Determine the (x, y) coordinate at the center of the cell enclosing the given text.  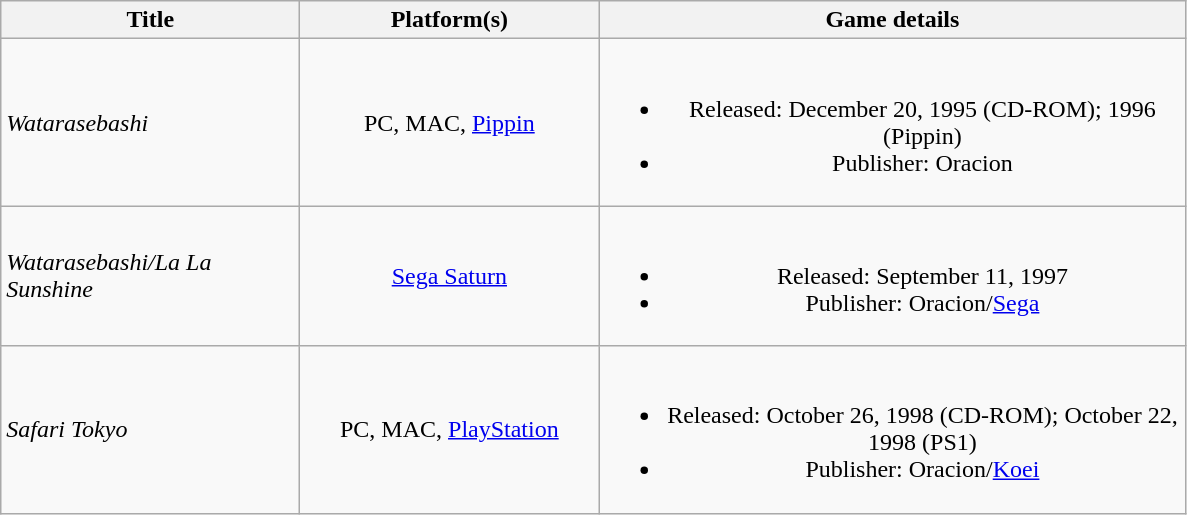
Released: September 11, 1997Publisher: Oracion/Sega (892, 276)
Released: December 20, 1995 (CD-ROM); 1996 (Pippin)Publisher: Oracion (892, 122)
Sega Saturn (450, 276)
Safari Tokyo (150, 430)
PC, MAC, Pippin (450, 122)
Game details (892, 20)
Released: October 26, 1998 (CD-ROM); October 22, 1998 (PS1)Publisher: Oracion/Koei (892, 430)
PC, MAC, PlayStation (450, 430)
Watarasebashi/La La Sunshine (150, 276)
Platform(s) (450, 20)
Title (150, 20)
Watarasebashi (150, 122)
